Output the (x, y) coordinate of the center of the cell containing the given text.  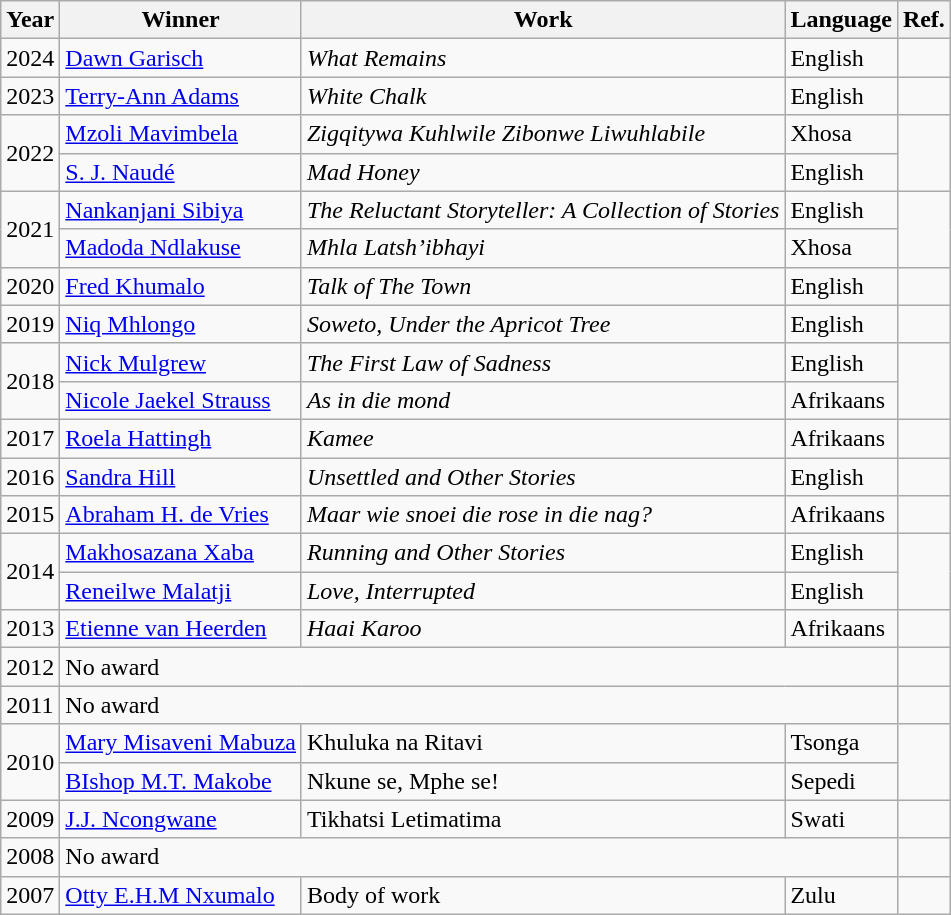
2017 (30, 438)
Terry-Ann Adams (181, 96)
Love, Interrupted (542, 591)
Mhla Latsh’ibhayi (542, 248)
Mzoli Mavimbela (181, 134)
2009 (30, 819)
2015 (30, 515)
2011 (30, 705)
Sandra Hill (181, 477)
Nicole Jaekel Strauss (181, 400)
Madoda Ndlakuse (181, 248)
Swati (841, 819)
2024 (30, 58)
Reneilwe Malatji (181, 591)
What Remains (542, 58)
Unsettled and Other Stories (542, 477)
Dawn Garisch (181, 58)
2008 (30, 857)
Winner (181, 20)
2007 (30, 895)
Maar wie snoei die rose in die nag? (542, 515)
Ref. (924, 20)
Khuluka na Ritavi (542, 743)
Running and Other Stories (542, 553)
Otty E.H.M Nxumalo (181, 895)
Talk of The Town (542, 286)
2014 (30, 572)
2016 (30, 477)
Zigqitywa Kuhlwile Zibonwe Liwuhlabile (542, 134)
Makhosazana Xaba (181, 553)
Nankanjani Sibiya (181, 210)
2023 (30, 96)
BIshop M.T. Makobe (181, 781)
Abraham H. de Vries (181, 515)
2010 (30, 762)
Nick Mulgrew (181, 362)
Body of work (542, 895)
2022 (30, 153)
As in die mond (542, 400)
Tikhatsi Letimatima (542, 819)
Mad Honey (542, 172)
Year (30, 20)
Etienne van Heerden (181, 629)
Kamee (542, 438)
Roela Hattingh (181, 438)
J.J. Ncongwane (181, 819)
Language (841, 20)
The First Law of Sadness (542, 362)
2012 (30, 667)
2018 (30, 381)
2013 (30, 629)
Haai Karoo (542, 629)
Fred Khumalo (181, 286)
Mary Misaveni Mabuza (181, 743)
Tsonga (841, 743)
Zulu (841, 895)
Sepedi (841, 781)
Work (542, 20)
S. J. Naudé (181, 172)
2021 (30, 229)
Niq Mhlongo (181, 324)
The Reluctant Storyteller: A Collection of Stories (542, 210)
2020 (30, 286)
Nkune se, Mphe se! (542, 781)
2019 (30, 324)
Soweto, Under the Apricot Tree (542, 324)
White Chalk (542, 96)
